Detect which cell encompasses the target text, then output its [x, y] center coordinate. 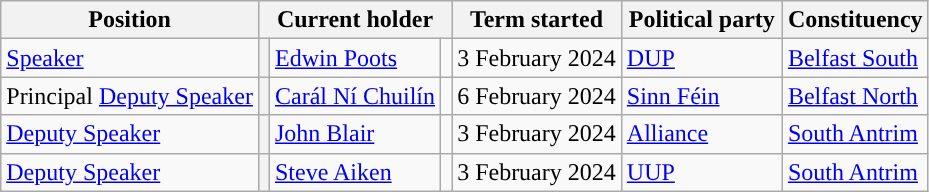
John Blair [354, 134]
UUP [702, 172]
Belfast South [855, 58]
Alliance [702, 134]
Belfast North [855, 96]
Carál Ní Chuilín [354, 96]
Political party [702, 20]
Speaker [130, 58]
Principal Deputy Speaker [130, 96]
Current holder [354, 20]
6 February 2024 [537, 96]
Constituency [855, 20]
Steve Aiken [354, 172]
Sinn Féin [702, 96]
DUP [702, 58]
Position [130, 20]
Term started [537, 20]
Edwin Poots [354, 58]
